Output the [x, y] coordinate of the center of the cell containing the given text.  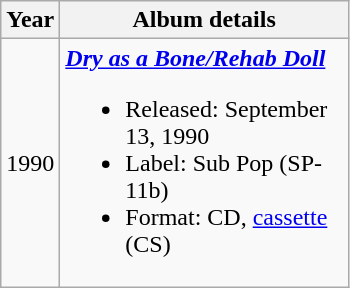
Album details [204, 20]
Year [30, 20]
1990 [30, 163]
Dry as a Bone/Rehab DollReleased: September 13, 1990Label: Sub Pop (SP-11b)Format: CD, cassette (CS) [204, 163]
